Detect which cell encompasses the target text, then output its (X, Y) center coordinate. 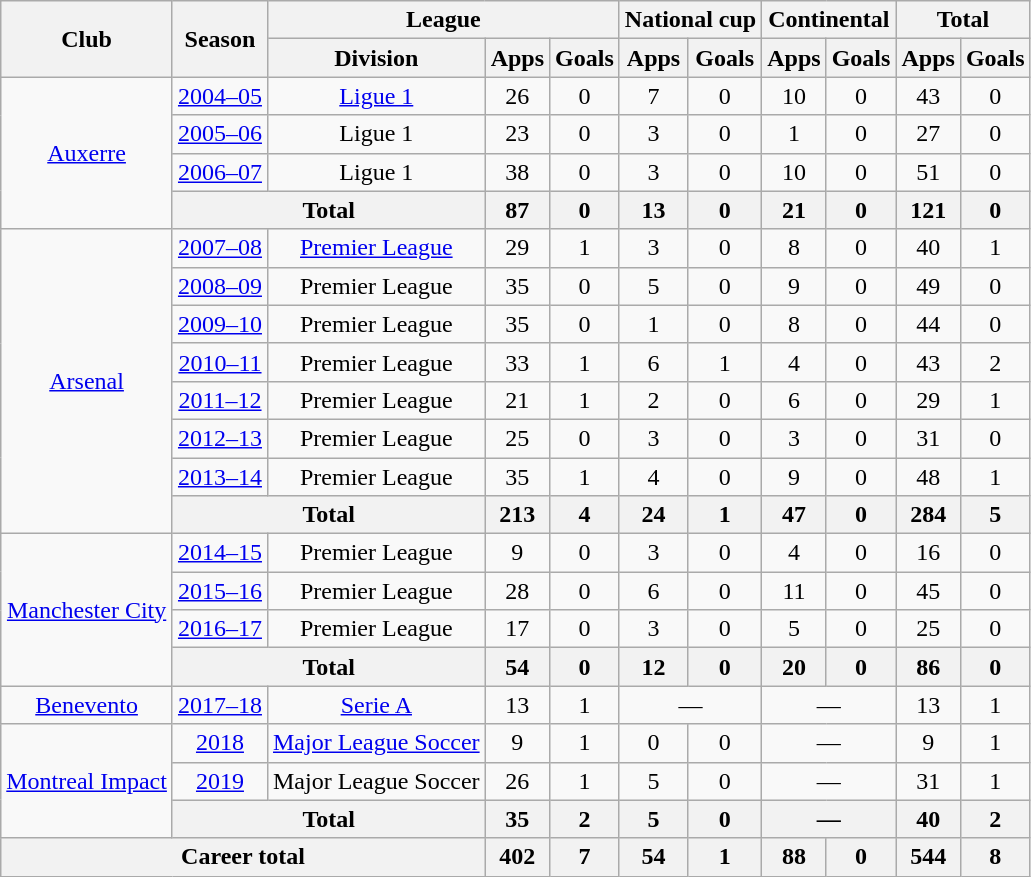
49 (928, 286)
Montreal Impact (87, 781)
Auxerre (87, 153)
2009–10 (220, 324)
88 (794, 857)
44 (928, 324)
51 (928, 172)
2006–07 (220, 172)
121 (928, 210)
544 (928, 857)
Club (87, 39)
16 (928, 553)
2018 (220, 743)
Division (376, 58)
League (443, 20)
27 (928, 134)
2012–13 (220, 438)
Career total (243, 857)
2008–09 (220, 286)
National cup (690, 20)
2005–06 (220, 134)
20 (794, 667)
24 (653, 515)
2007–08 (220, 248)
Continental (829, 20)
2004–05 (220, 96)
45 (928, 591)
11 (794, 591)
2013–14 (220, 477)
2017–18 (220, 705)
47 (794, 515)
48 (928, 477)
23 (517, 134)
2019 (220, 781)
86 (928, 667)
Manchester City (87, 610)
2016–17 (220, 629)
2011–12 (220, 400)
2015–16 (220, 591)
Arsenal (87, 381)
12 (653, 667)
Serie A (376, 705)
38 (517, 172)
2014–15 (220, 553)
2010–11 (220, 362)
33 (517, 362)
Benevento (87, 705)
402 (517, 857)
Season (220, 39)
17 (517, 629)
213 (517, 515)
87 (517, 210)
284 (928, 515)
28 (517, 591)
